Search for the cell housing the specified text and yield its (X, Y) center coordinate. 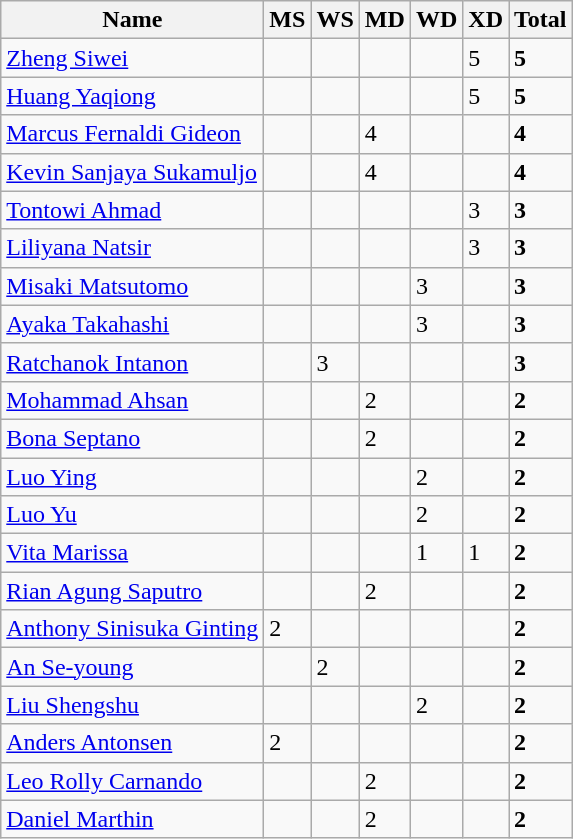
MS (288, 20)
An Se-young (132, 667)
Huang Yaqiong (132, 96)
Luo Ying (132, 477)
WD (436, 20)
Bona Septano (132, 438)
Mohammad Ahsan (132, 400)
XD (486, 20)
Ayaka Takahashi (132, 324)
Kevin Sanjaya Sukamuljo (132, 172)
Tontowi Ahmad (132, 210)
Name (132, 20)
Total (540, 20)
Luo Yu (132, 515)
WS (335, 20)
Zheng Siwei (132, 58)
Misaki Matsutomo (132, 286)
Anthony Sinisuka Ginting (132, 629)
Daniel Marthin (132, 819)
MD (384, 20)
Marcus Fernaldi Gideon (132, 134)
Liu Shengshu (132, 705)
Rian Agung Saputro (132, 591)
Ratchanok Intanon (132, 362)
Leo Rolly Carnando (132, 781)
Vita Marissa (132, 553)
Anders Antonsen (132, 743)
Liliyana Natsir (132, 248)
